Extract the [x, y] coordinate from the center of the cell holding the provided text.  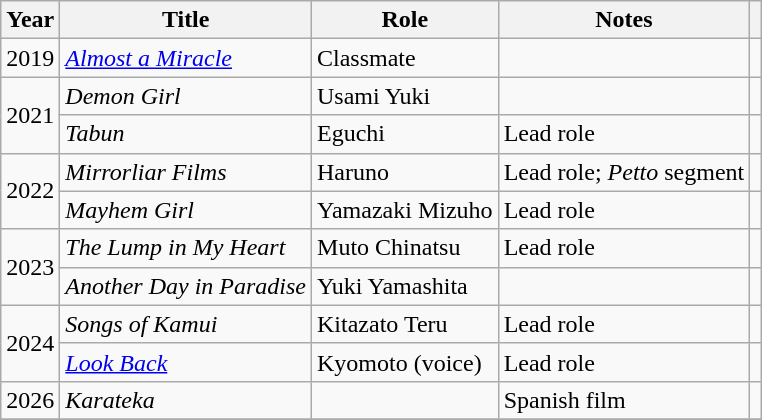
Muto Chinatsu [406, 248]
Yuki Yamashita [406, 286]
2021 [30, 115]
The Lump in My Heart [186, 248]
Haruno [406, 172]
Demon Girl [186, 96]
Look Back [186, 362]
2026 [30, 400]
Usami Yuki [406, 96]
Songs of Kamui [186, 324]
Karateka [186, 400]
Mirrorliar Films [186, 172]
Almost a Miracle [186, 58]
Year [30, 20]
Spanish film [624, 400]
Tabun [186, 134]
Mayhem Girl [186, 210]
2022 [30, 191]
Yamazaki Mizuho [406, 210]
Kyomoto (voice) [406, 362]
2019 [30, 58]
2024 [30, 343]
Role [406, 20]
Another Day in Paradise [186, 286]
2023 [30, 267]
Eguchi [406, 134]
Lead role; Petto segment [624, 172]
Kitazato Teru [406, 324]
Notes [624, 20]
Title [186, 20]
Classmate [406, 58]
